Scan for the cell matching the given text and deliver its [X, Y] coordinate at center. 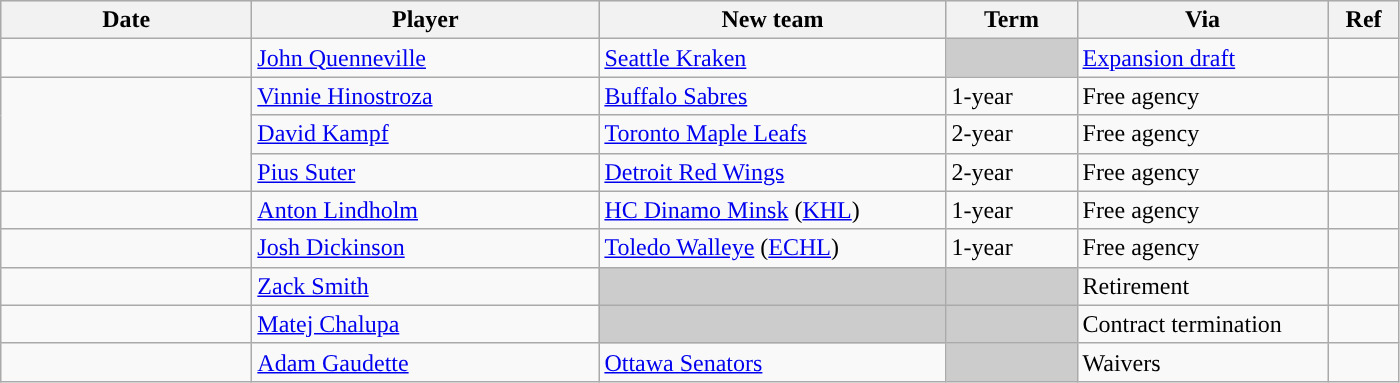
Ref [1364, 20]
Buffalo Sabres [772, 96]
Term [1012, 20]
Via [1202, 20]
David Kampf [426, 134]
HC Dinamo Minsk (KHL) [772, 210]
Expansion draft [1202, 58]
Matej Chalupa [426, 324]
Player [426, 20]
Retirement [1202, 286]
Waivers [1202, 362]
Ottawa Senators [772, 362]
Contract termination [1202, 324]
Josh Dickinson [426, 248]
Pius Suter [426, 172]
Vinnie Hinostroza [426, 96]
John Quenneville [426, 58]
Toledo Walleye (ECHL) [772, 248]
Toronto Maple Leafs [772, 134]
Zack Smith [426, 286]
Date [126, 20]
New team [772, 20]
Seattle Kraken [772, 58]
Detroit Red Wings [772, 172]
Adam Gaudette [426, 362]
Anton Lindholm [426, 210]
